Output the [x, y] coordinate of the center of the cell containing the given text.  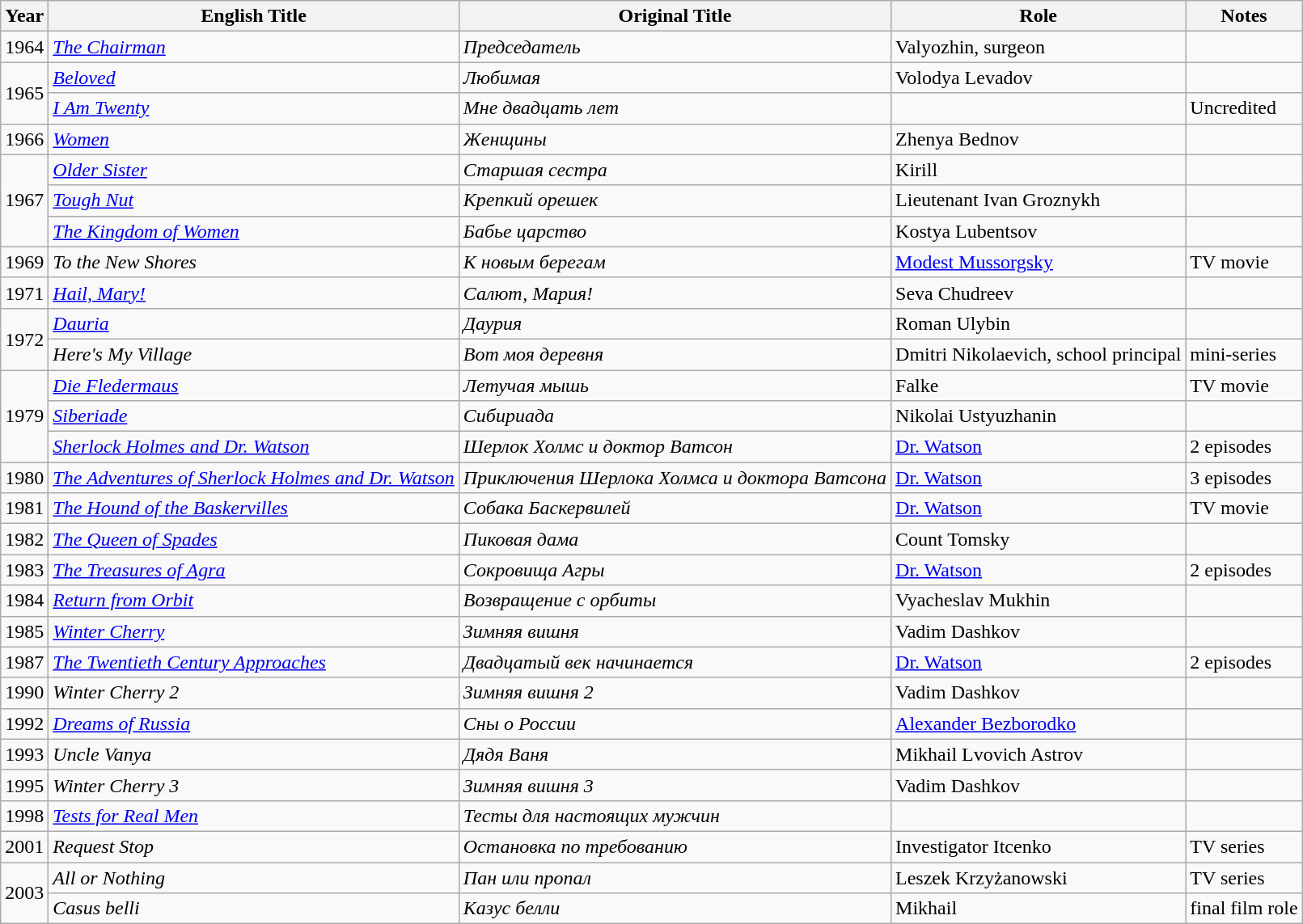
Count Tomsky [1039, 539]
Бабье царство [675, 231]
1979 [24, 416]
1980 [24, 478]
Любимая [675, 78]
The Queen of Spades [254, 539]
Сокровища Агры [675, 570]
1966 [24, 139]
1967 [24, 200]
Falke [1039, 386]
1964 [24, 47]
Крепкий орешек [675, 200]
Investigator Itcenko [1039, 846]
1993 [24, 754]
Modest Mussorgsky [1039, 262]
Пан или пропал [675, 877]
Сны о России [675, 724]
Zhenya Bednov [1039, 139]
Uncle Vanya [254, 754]
Приключения Шерлока Холмса и доктора Ватсона [675, 478]
The Hound of the Baskervilles [254, 508]
Mikhail Lvovich Astrov [1039, 754]
The Kingdom of Women [254, 231]
The Adventures of Sherlock Holmes and Dr. Watson [254, 478]
Остановка по требованию [675, 846]
1990 [24, 693]
Собака Баскервилей [675, 508]
Original Title [675, 16]
final film role [1244, 909]
Lieutenant Ivan Groznykh [1039, 200]
3 episodes [1244, 478]
Возвращение с орбиты [675, 601]
Женщины [675, 139]
Winter Cherry 2 [254, 693]
К новым берегам [675, 262]
Тесты для настоящих мужчин [675, 816]
Мне двадцать лет [675, 108]
Зимняя вишня 2 [675, 693]
Шерлок Холмс и доктор Ватсон [675, 447]
1992 [24, 724]
1965 [24, 93]
Leszek Krzyżanowski [1039, 877]
Volodya Levadov [1039, 78]
The Twentieth Century Approaches [254, 662]
Return from Orbit [254, 601]
Летучая мышь [675, 386]
Двадцатый век начинается [675, 662]
Beloved [254, 78]
The Treasures of Agra [254, 570]
1983 [24, 570]
English Title [254, 16]
Дядя Ваня [675, 754]
Vyacheslav Mukhin [1039, 601]
Here's My Village [254, 354]
1998 [24, 816]
Seva Chudreev [1039, 293]
Вот моя деревня [675, 354]
I Am Twenty [254, 108]
Dmitri Nikolaevich, school principal [1039, 354]
Request Stop [254, 846]
Valyozhin, surgeon [1039, 47]
Председатель [675, 47]
Casus belli [254, 909]
Roman Ulybin [1039, 323]
1981 [24, 508]
1972 [24, 339]
Dreams of Russia [254, 724]
2003 [24, 892]
1995 [24, 785]
1971 [24, 293]
The Chairman [254, 47]
Зимняя вишня 3 [675, 785]
1987 [24, 662]
Сибириада [675, 416]
1985 [24, 631]
Winter Cherry 3 [254, 785]
Tough Nut [254, 200]
Салют, Мария! [675, 293]
Nikolai Ustyuzhanin [1039, 416]
Mikhail [1039, 909]
Winter Cherry [254, 631]
Uncredited [1244, 108]
1969 [24, 262]
Role [1039, 16]
Зимняя вишня [675, 631]
Hail, Mary! [254, 293]
Year [24, 16]
Казус белли [675, 909]
Даурия [675, 323]
Siberiade [254, 416]
Kostya Lubentsov [1039, 231]
Die Fledermaus [254, 386]
Sherlock Holmes and Dr. Watson [254, 447]
mini-series [1244, 354]
Dauria [254, 323]
1984 [24, 601]
All or Nothing [254, 877]
Notes [1244, 16]
Women [254, 139]
2001 [24, 846]
To the New Shores [254, 262]
Kirill [1039, 170]
Пиковая дама [675, 539]
Older Sister [254, 170]
Старшая сестра [675, 170]
Tests for Real Men [254, 816]
1982 [24, 539]
Alexander Bezborodko [1039, 724]
